Find where the given text appears and provide that cell's center as [x, y] coordinate. 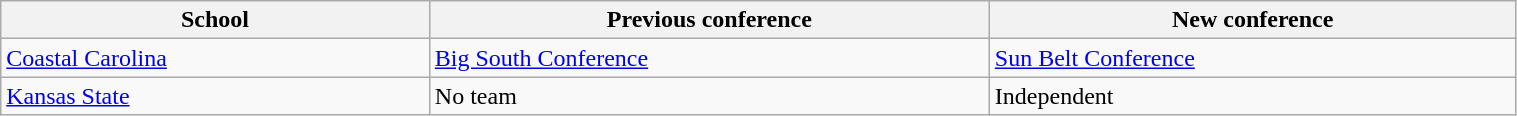
New conference [1252, 20]
Sun Belt Conference [1252, 58]
School [216, 20]
Independent [1252, 96]
Kansas State [216, 96]
Previous conference [709, 20]
Big South Conference [709, 58]
Coastal Carolina [216, 58]
No team [709, 96]
